Determine the [X, Y] coordinate at the center of the cell enclosing the given text.  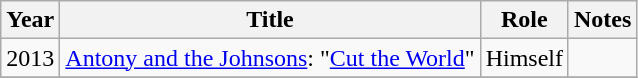
Notes [602, 20]
Himself [524, 58]
2013 [30, 58]
Year [30, 20]
Role [524, 20]
Title [270, 20]
Antony and the Johnsons: "Cut the World" [270, 58]
